From the cell containing the given text, extract its center point as (x, y) coordinate. 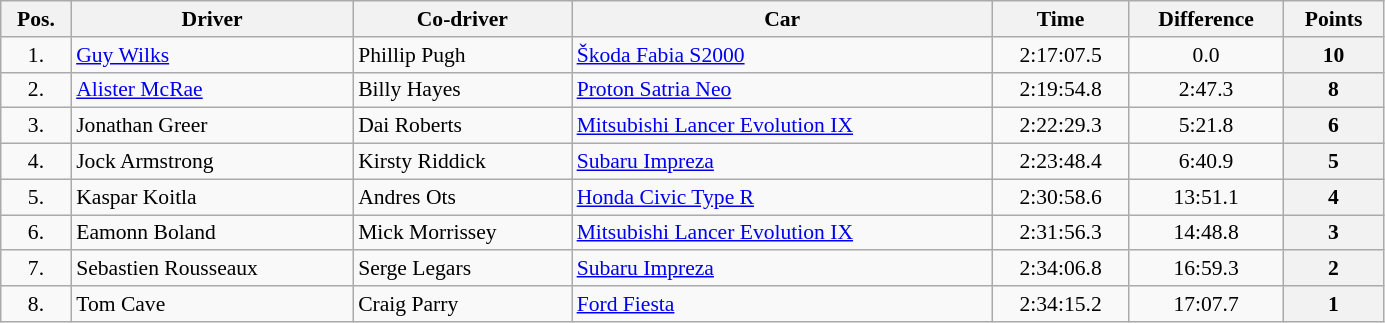
5 (1334, 162)
14:48.8 (1206, 233)
Difference (1206, 19)
Guy Wilks (212, 55)
2:47.3 (1206, 90)
4. (36, 162)
Time (1061, 19)
17:07.7 (1206, 304)
4 (1334, 197)
Sebastien Rousseaux (212, 269)
Billy Hayes (462, 90)
2:31:56.3 (1061, 233)
Eamonn Boland (212, 233)
Co-driver (462, 19)
2:22:29.3 (1061, 126)
Proton Satria Neo (782, 90)
13:51.1 (1206, 197)
Mick Morrissey (462, 233)
Phillip Pugh (462, 55)
Škoda Fabia S2000 (782, 55)
Points (1334, 19)
2:34:06.8 (1061, 269)
2:17:07.5 (1061, 55)
16:59.3 (1206, 269)
Andres Ots (462, 197)
6 (1334, 126)
6. (36, 233)
5:21.8 (1206, 126)
3 (1334, 233)
2:34:15.2 (1061, 304)
3. (36, 126)
Pos. (36, 19)
Tom Cave (212, 304)
7. (36, 269)
6:40.9 (1206, 162)
Car (782, 19)
8. (36, 304)
8 (1334, 90)
Craig Parry (462, 304)
Jonathan Greer (212, 126)
1 (1334, 304)
Serge Legars (462, 269)
2:19:54.8 (1061, 90)
Driver (212, 19)
2:23:48.4 (1061, 162)
2 (1334, 269)
0.0 (1206, 55)
1. (36, 55)
Dai Roberts (462, 126)
2:30:58.6 (1061, 197)
Honda Civic Type R (782, 197)
5. (36, 197)
Kaspar Koitla (212, 197)
2. (36, 90)
10 (1334, 55)
Kirsty Riddick (462, 162)
Jock Armstrong (212, 162)
Ford Fiesta (782, 304)
Alister McRae (212, 90)
